Identify which cell holds the provided text, then report its [x, y] central coordinate. 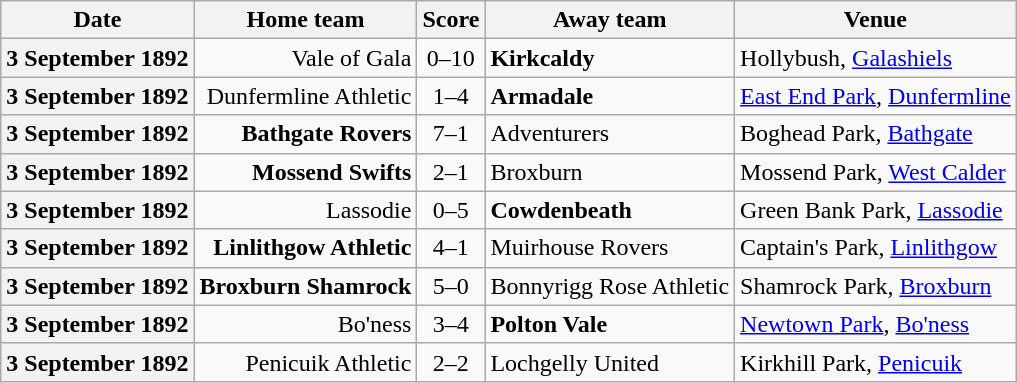
Cowdenbeath [610, 210]
Bonnyrigg Rose Athletic [610, 286]
5–0 [451, 286]
Armadale [610, 96]
Polton Vale [610, 324]
Broxburn [610, 172]
1–4 [451, 96]
Muirhouse Rovers [610, 248]
Bathgate Rovers [306, 134]
0–5 [451, 210]
Bo'ness [306, 324]
East End Park, Dunfermline [876, 96]
Mossend Park, West Calder [876, 172]
Kirkhill Park, Penicuik [876, 362]
Score [451, 20]
Away team [610, 20]
2–2 [451, 362]
Hollybush, Galashiels [876, 58]
0–10 [451, 58]
Linlithgow Athletic [306, 248]
Broxburn Shamrock [306, 286]
Date [98, 20]
Adventurers [610, 134]
Boghead Park, Bathgate [876, 134]
3–4 [451, 324]
Green Bank Park, Lassodie [876, 210]
Penicuik Athletic [306, 362]
Kirkcaldy [610, 58]
Venue [876, 20]
Lochgelly United [610, 362]
Mossend Swifts [306, 172]
Home team [306, 20]
2–1 [451, 172]
Captain's Park, Linlithgow [876, 248]
4–1 [451, 248]
Newtown Park, Bo'ness [876, 324]
7–1 [451, 134]
Shamrock Park, Broxburn [876, 286]
Dunfermline Athletic [306, 96]
Lassodie [306, 210]
Vale of Gala [306, 58]
